For the text-containing cell, return its midpoint in [X, Y] coordinate format. 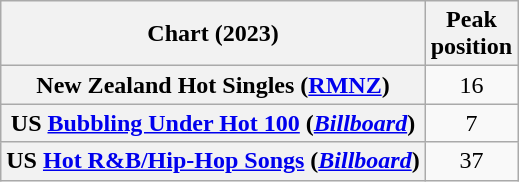
US Hot R&B/Hip-Hop Songs (Billboard) [213, 161]
New Zealand Hot Singles (RMNZ) [213, 85]
Chart (2023) [213, 34]
7 [471, 123]
37 [471, 161]
16 [471, 85]
Peakposition [471, 34]
US Bubbling Under Hot 100 (Billboard) [213, 123]
